Output the [x, y] coordinate of the center of the cell containing the given text.  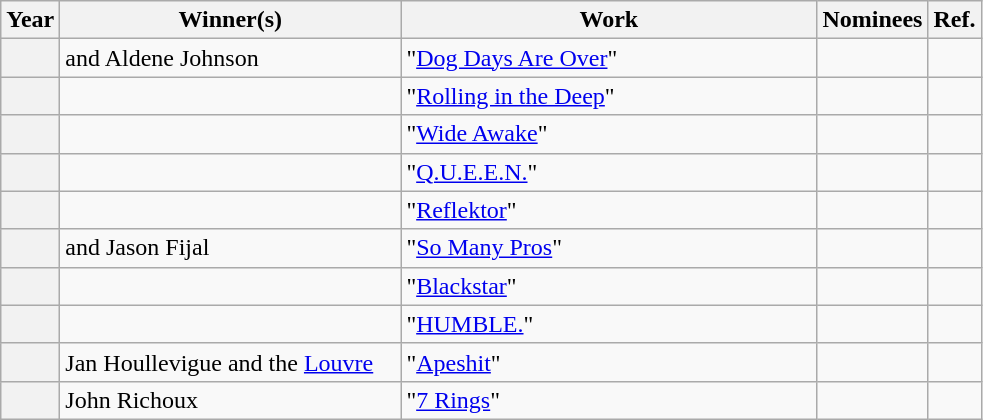
Year [30, 20]
"Blackstar" [609, 286]
"Reflektor" [609, 210]
"Q.U.E.E.N." [609, 172]
"Rolling in the Deep" [609, 96]
"HUMBLE." [609, 324]
John Richoux [230, 400]
"Apeshit" [609, 362]
Ref. [954, 20]
and Jason Fijal [230, 248]
"Dog Days Are Over" [609, 58]
"7 Rings" [609, 400]
Winner(s) [230, 20]
Nominees [872, 20]
"So Many Pros" [609, 248]
Jan Houllevigue and the Louvre [230, 362]
"Wide Awake" [609, 134]
Work [609, 20]
and Aldene Johnson [230, 58]
